Search for the cell housing the specified text and yield its (x, y) center coordinate. 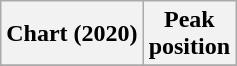
Chart (2020) (72, 34)
Peakposition (189, 34)
